Identify which cell holds the provided text, then report its (x, y) central coordinate. 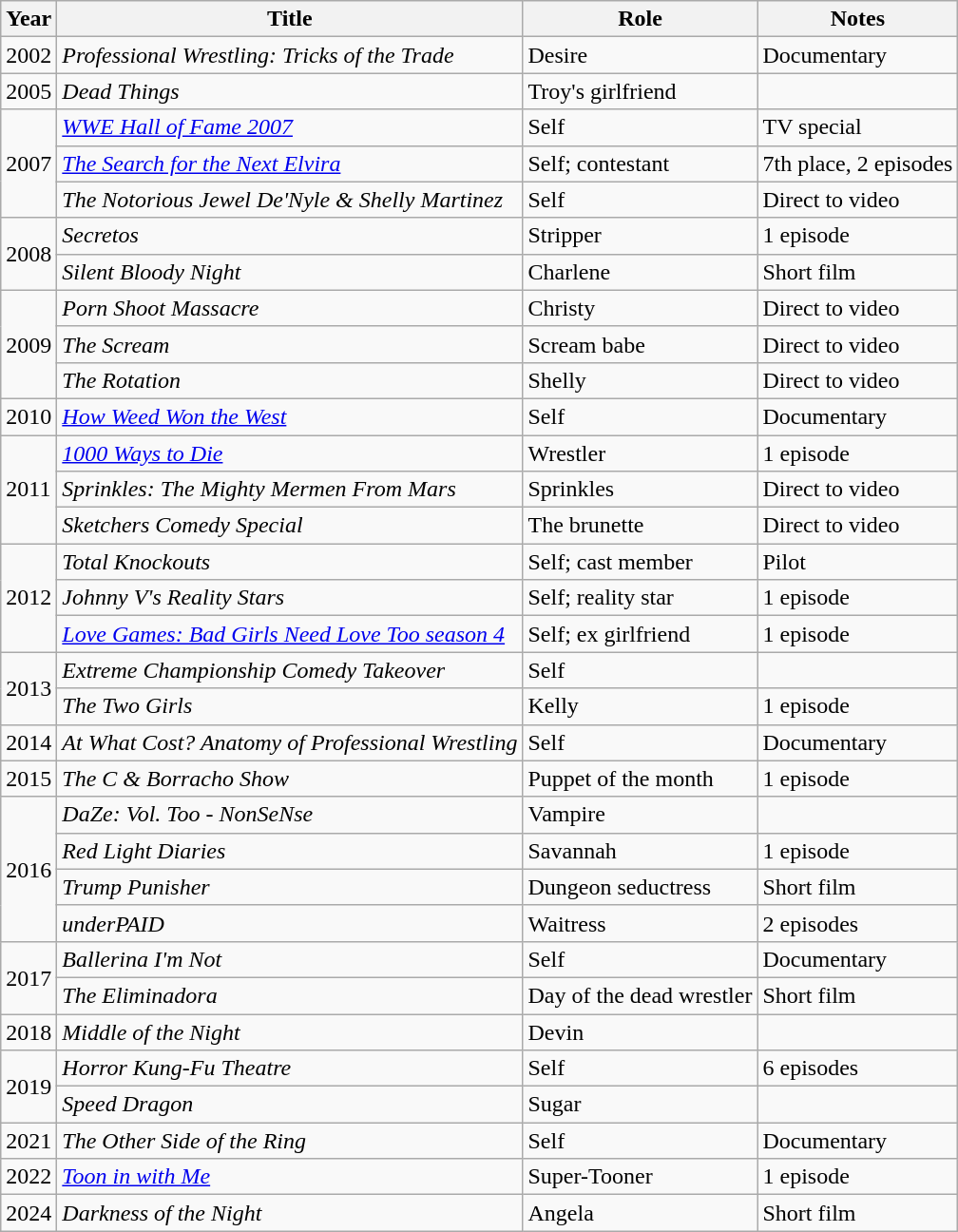
Title (290, 19)
Scream babe (641, 344)
Charlene (641, 272)
2013 (29, 688)
Johnny V's Reality Stars (290, 598)
The Scream (290, 344)
Dungeon seductress (641, 887)
Shelly (641, 380)
1000 Ways to Die (290, 453)
Wrestler (641, 453)
Sprinkles (641, 490)
Sugar (641, 1105)
Sprinkles: The Mighty Mermen From Mars (290, 490)
Middle of the Night (290, 1031)
Savannah (641, 851)
Horror Kung-Fu Theatre (290, 1068)
7th place, 2 episodes (857, 164)
Darkness of the Night (290, 1213)
At What Cost? Anatomy of Professional Wrestling (290, 742)
Devin (641, 1031)
The Search for the Next Elvira (290, 164)
How Weed Won the West (290, 416)
Red Light Diaries (290, 851)
Angela (641, 1213)
Puppet of the month (641, 779)
The Two Girls (290, 706)
Self; contestant (641, 164)
2024 (29, 1213)
2022 (29, 1177)
Waitress (641, 923)
Porn Shoot Massacre (290, 308)
Dead Things (290, 91)
DaZe: Vol. Too - NonSeNse (290, 815)
Toon in with Me (290, 1177)
Love Games: Bad Girls Need Love Too season 4 (290, 634)
Day of the dead wrestler (641, 995)
Trump Punisher (290, 887)
6 episodes (857, 1068)
Secretos (290, 236)
2016 (29, 869)
The Other Side of the Ring (290, 1141)
The Rotation (290, 380)
2021 (29, 1141)
Ballerina I'm Not (290, 959)
WWE Hall of Fame 2007 (290, 127)
2019 (29, 1087)
Self; cast member (641, 562)
underPAID (290, 923)
2008 (29, 254)
Vampire (641, 815)
Notes (857, 19)
The Eliminadora (290, 995)
2002 (29, 55)
2014 (29, 742)
2005 (29, 91)
2010 (29, 416)
The brunette (641, 526)
Year (29, 19)
Professional Wrestling: Tricks of the Trade (290, 55)
2018 (29, 1031)
Role (641, 19)
2011 (29, 490)
Troy's girlfriend (641, 91)
2007 (29, 164)
Desire (641, 55)
Super-Tooner (641, 1177)
Extreme Championship Comedy Takeover (290, 670)
Pilot (857, 562)
2012 (29, 598)
The Notorious Jewel De'Nyle & Shelly Martinez (290, 200)
The C & Borracho Show (290, 779)
2015 (29, 779)
Kelly (641, 706)
Total Knockouts (290, 562)
TV special (857, 127)
Christy (641, 308)
Speed Dragon (290, 1105)
Silent Bloody Night (290, 272)
Stripper (641, 236)
2 episodes (857, 923)
Self; reality star (641, 598)
Self; ex girlfriend (641, 634)
2009 (29, 344)
2017 (29, 977)
Sketchers Comedy Special (290, 526)
